Return the (X, Y) coordinate for the center point of the cell that contains the specified text.  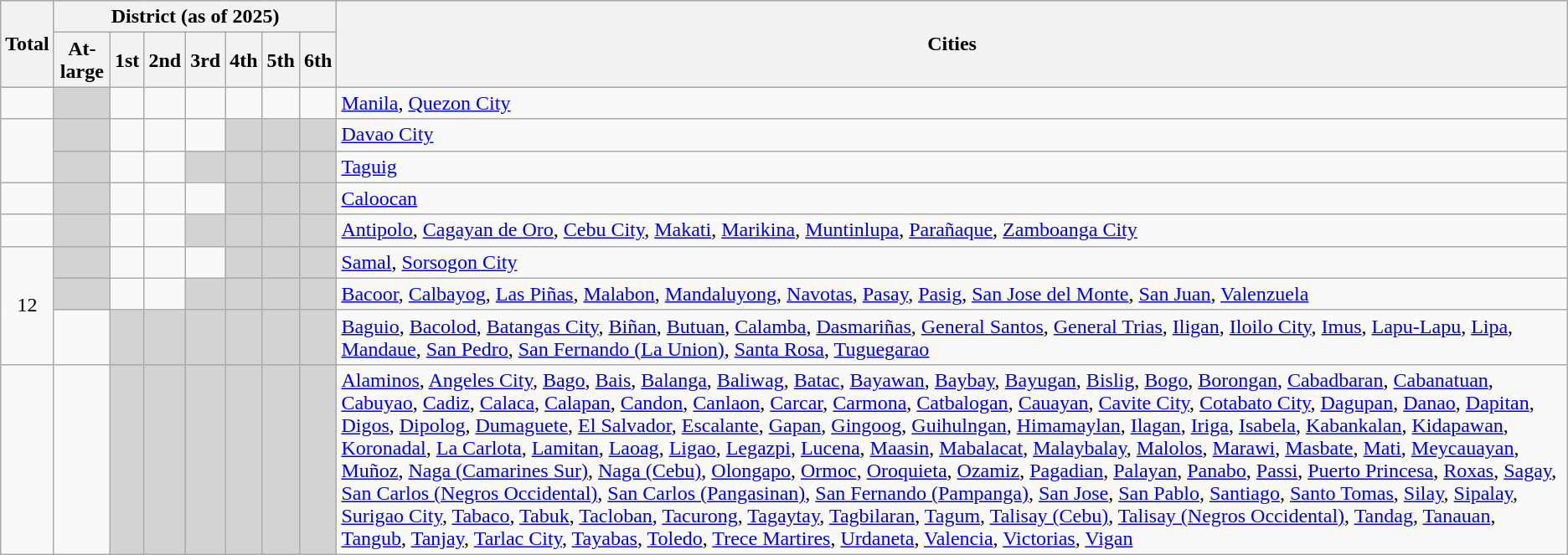
Taguig (952, 167)
3rd (206, 60)
2nd (165, 60)
Davao City (952, 135)
At-large (82, 60)
4th (244, 60)
12 (28, 305)
Samal, Sorsogon City (952, 262)
Antipolo, Cagayan de Oro, Cebu City, Makati, Marikina, Muntinlupa, Parañaque, Zamboanga City (952, 230)
Total (28, 44)
Cities (952, 44)
Caloocan (952, 198)
6th (317, 60)
Manila, Quezon City (952, 103)
Bacoor, Calbayog, Las Piñas, Malabon, Mandaluyong, Navotas, Pasay, Pasig, San Jose del Monte, San Juan, Valenzuela (952, 294)
5th (281, 60)
1st (126, 60)
District (as of 2025) (195, 17)
